Return the [x, y] coordinate for the center point of the cell that contains the specified text.  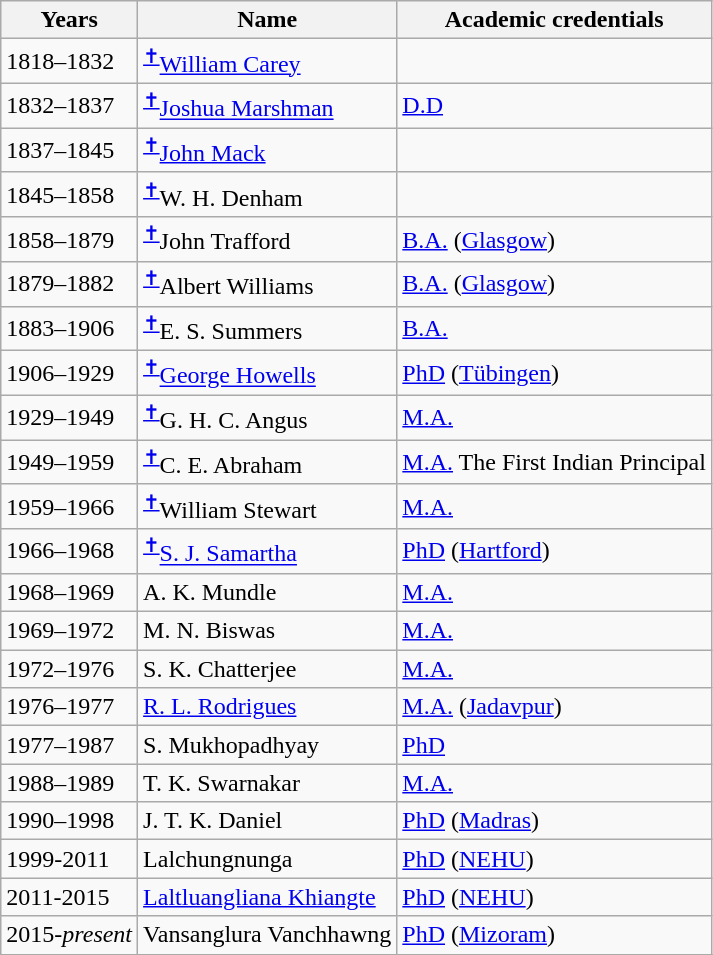
1976–1977 [70, 707]
Lalchungnunga [268, 859]
✝G. H. C. Angus [268, 418]
✝William Carey [268, 62]
✝E. S. Summers [268, 328]
1837–1845 [70, 150]
1929–1949 [70, 418]
1879–1882 [70, 284]
1968–1969 [70, 592]
1972–1976 [70, 669]
Laltluangliana Khiangte [268, 897]
1977–1987 [70, 745]
R. L. Rodrigues [268, 707]
✝John Trafford [268, 240]
✝John Mack [268, 150]
✝William Stewart [268, 506]
B.A. [554, 328]
A. K. Mundle [268, 592]
M.A. The First Indian Principal [554, 462]
PhD (Madras) [554, 821]
M.A. (Jadavpur) [554, 707]
2011-2015 [70, 897]
✝W. H. Denham [268, 194]
PhD (Mizoram) [554, 935]
1832–1837 [70, 106]
PhD (Tübingen) [554, 374]
Years [70, 20]
1845–1858 [70, 194]
✝Joshua Marshman [268, 106]
1966–1968 [70, 552]
Academic credentials [554, 20]
✝S. J. Samartha [268, 552]
T. K. Swarnakar [268, 783]
M. N. Biswas [268, 631]
1818–1832 [70, 62]
Name [268, 20]
PhD (Hartford) [554, 552]
1999-2011 [70, 859]
PhD [554, 745]
✝George Howells [268, 374]
1883–1906 [70, 328]
S. K. Chatterjee [268, 669]
1988–1989 [70, 783]
✝C. E. Abraham [268, 462]
1969–1972 [70, 631]
2015-present [70, 935]
S. Mukhopadhyay [268, 745]
Vansanglura Vanchhawng [268, 935]
1949–1959 [70, 462]
1959–1966 [70, 506]
D.D [554, 106]
✝Albert Williams [268, 284]
1906–1929 [70, 374]
1858–1879 [70, 240]
J. T. K. Daniel [268, 821]
1990–1998 [70, 821]
